Provide the (X, Y) coordinate of the cell's center where the given text is located.  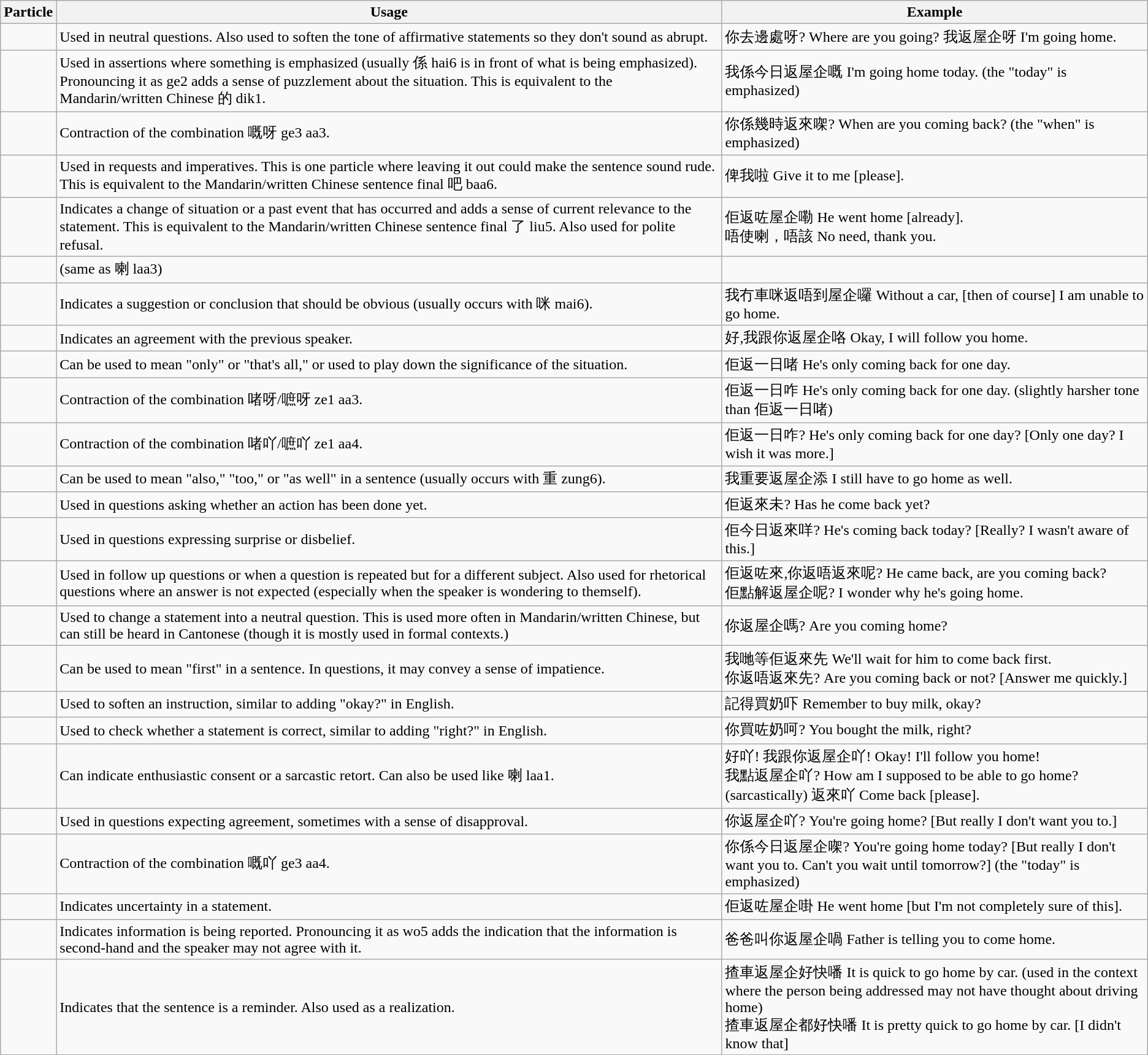
Indicates a suggestion or conclusion that should be obvious (usually occurs with 咪 mai6). (389, 304)
佢返咗屋企啩 He went home [but I'm not completely sure of this]. (935, 907)
Used in questions expressing surprise or disbelief. (389, 539)
(same as 喇 laa3) (389, 270)
佢返咗來,你返唔返來呢? He came back, are you coming back?佢點解返屋企呢? I wonder why he's going home. (935, 583)
佢返一日咋 He's only coming back for one day. (slightly harsher tone than 佢返一日啫) (935, 400)
你買咗奶呵? You bought the milk, right? (935, 730)
你去邊處呀? Where are you going? 我返屋企呀 I'm going home. (935, 37)
佢返一日咋? He's only coming back for one day? [Only one day? I wish it was more.] (935, 444)
Used in questions expecting agreement, sometimes with a sense of disapproval. (389, 822)
Used to soften an instruction, similar to adding "okay?" in English. (389, 704)
Contraction of the combination 啫呀/嗻呀 ze1 aa3. (389, 400)
Used in neutral questions. Also used to soften the tone of affirmative statements so they don't sound as abrupt. (389, 37)
Can be used to mean "first" in a sentence. In questions, it may convey a sense of impatience. (389, 669)
Contraction of the combination 嘅吖 ge3 aa4. (389, 864)
Indicates that the sentence is a reminder. Also used as a realization. (389, 1007)
記得買奶吓 Remember to buy milk, okay? (935, 704)
俾我啦 Give it to me [please]. (935, 176)
佢今日返來咩? He's coming back today? [Really? I wasn't aware of this.] (935, 539)
好,我跟你返屋企咯 Okay, I will follow you home. (935, 339)
Used in questions asking whether an action has been done yet. (389, 505)
佢返一日啫 He's only coming back for one day. (935, 364)
我係今日返屋企嘅 I'm going home today. (the "today" is emphasized) (935, 81)
Usage (389, 12)
Indicates an agreement with the previous speaker. (389, 339)
Indicates uncertainty in a statement. (389, 907)
爸爸叫你返屋企喎 Father is telling you to come home. (935, 940)
你係今日返屋企㗎? You're going home today? [But really I don't want you to. Can't you wait until tomorrow?] (the "today" is emphasized) (935, 864)
Contraction of the combination 啫吖/嗻吖 ze1 aa4. (389, 444)
Example (935, 12)
Particle (28, 12)
你返屋企吖? You're going home? [But really I don't want you to.] (935, 822)
佢返來未? Has he come back yet? (935, 505)
Can be used to mean "also," "too," or "as well" in a sentence (usually occurs with 重 zung6). (389, 478)
你返屋企嗎? Are you coming home? (935, 626)
Contraction of the combination 嘅呀 ge3 aa3. (389, 133)
Can be used to mean "only" or "that's all," or used to play down the significance of the situation. (389, 364)
Used to check whether a statement is correct, similar to adding "right?" in English. (389, 730)
好吖! 我跟你返屋企吖! Okay! I'll follow you home!我點返屋企吖? How am I supposed to be able to go home? (sarcastically) 返來吖 Come back [please]. (935, 776)
你係幾時返來㗎? When are you coming back? (the "when" is emphasized) (935, 133)
我哋等佢返來先 We'll wait for him to come back first.你返唔返來先? Are you coming back or not? [Answer me quickly.] (935, 669)
Can indicate enthusiastic consent or a sarcastic retort. Can also be used like 喇 laa1. (389, 776)
我重要返屋企添 I still have to go home as well. (935, 478)
佢返咗屋企嘞 He went home [already].唔使喇，唔該 No need, thank you. (935, 227)
我冇車咪返唔到屋企囉 Without a car, [then of course] I am unable to go home. (935, 304)
